Return the (X, Y) coordinate for the center point of the cell that contains the specified text.  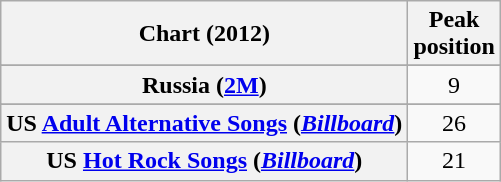
Peakposition (454, 34)
9 (454, 85)
26 (454, 123)
US Adult Alternative Songs (Billboard) (204, 123)
21 (454, 161)
Chart (2012) (204, 34)
US Hot Rock Songs (Billboard) (204, 161)
Russia (2M) (204, 85)
